Locate the cell with the specified text and output its [X, Y] center coordinate. 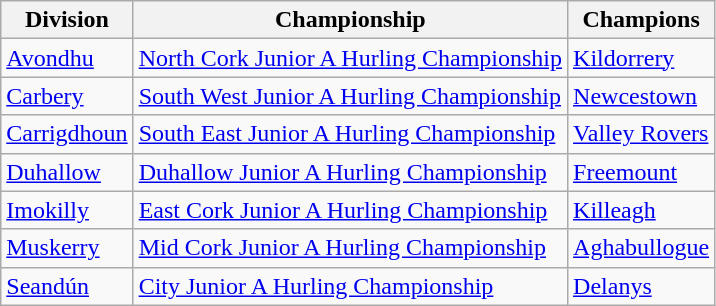
Imokilly [67, 210]
Seandún [67, 286]
Division [67, 20]
Carrigdhoun [67, 134]
North Cork Junior A Hurling Championship [350, 58]
Newcestown [642, 96]
Muskerry [67, 248]
Mid Cork Junior A Hurling Championship [350, 248]
Freemount [642, 172]
South East Junior A Hurling Championship [350, 134]
East Cork Junior A Hurling Championship [350, 210]
Kildorrery [642, 58]
Championship [350, 20]
Valley Rovers [642, 134]
South West Junior A Hurling Championship [350, 96]
Duhallow Junior A Hurling Championship [350, 172]
Duhallow [67, 172]
Avondhu [67, 58]
City Junior A Hurling Championship [350, 286]
Aghabullogue [642, 248]
Champions [642, 20]
Killeagh [642, 210]
Carbery [67, 96]
Delanys [642, 286]
